From the cell containing the given text, extract its center point as [x, y] coordinate. 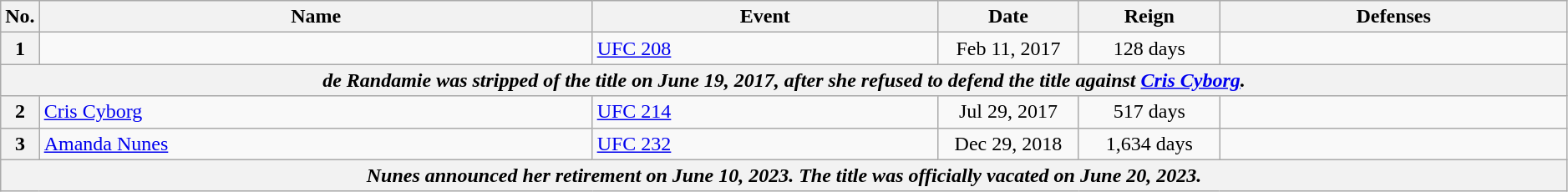
Cris Cyborg [316, 112]
1,634 days [1149, 144]
de Randamie was stripped of the title on June 19, 2017, after she refused to defend the title against Cris Cyborg. [784, 80]
3 [20, 144]
Jul 29, 2017 [1009, 112]
Feb 11, 2017 [1009, 48]
UFC 214 [765, 112]
Dec 29, 2018 [1009, 144]
Event [765, 17]
Date [1009, 17]
UFC 208 [765, 48]
Defenses [1393, 17]
1 [20, 48]
UFC 232 [765, 144]
Name [316, 17]
Reign [1149, 17]
517 days [1149, 112]
Amanda Nunes [316, 144]
2 [20, 112]
Nunes announced her retirement on June 10, 2023. The title was officially vacated on June 20, 2023. [784, 175]
128 days [1149, 48]
No. [20, 17]
